Pinpoint the cell where the given text exists, returning its [x, y] midpoint coordinate. 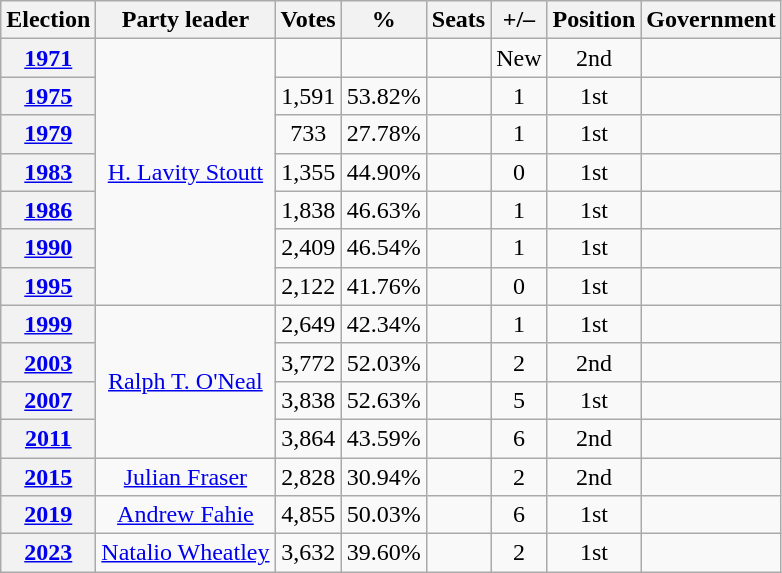
1995 [48, 286]
41.76% [384, 286]
1979 [48, 134]
2003 [48, 362]
2007 [48, 400]
% [384, 20]
53.82% [384, 96]
New [519, 58]
2,828 [308, 477]
1986 [48, 210]
Government [711, 20]
1,355 [308, 172]
1,838 [308, 210]
Andrew Fahie [186, 515]
44.90% [384, 172]
43.59% [384, 438]
46.63% [384, 210]
4,855 [308, 515]
Election [48, 20]
30.94% [384, 477]
Natalio Wheatley [186, 553]
2,649 [308, 324]
39.60% [384, 553]
733 [308, 134]
27.78% [384, 134]
1,591 [308, 96]
3,772 [308, 362]
50.03% [384, 515]
Seats [458, 20]
1990 [48, 248]
Ralph T. O'Neal [186, 381]
46.54% [384, 248]
1975 [48, 96]
+/– [519, 20]
2,122 [308, 286]
42.34% [384, 324]
2015 [48, 477]
3,864 [308, 438]
Julian Fraser [186, 477]
1971 [48, 58]
H. Lavity Stoutt [186, 172]
3,838 [308, 400]
Position [594, 20]
2011 [48, 438]
2,409 [308, 248]
52.63% [384, 400]
2023 [48, 553]
1983 [48, 172]
52.03% [384, 362]
1999 [48, 324]
Votes [308, 20]
5 [519, 400]
Party leader [186, 20]
2019 [48, 515]
3,632 [308, 553]
